Determine the [X, Y] coordinate at the center of the cell enclosing the given text.  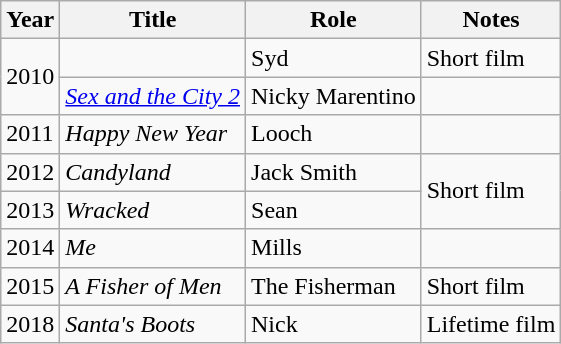
Notes [491, 20]
2012 [30, 172]
2015 [30, 286]
The Fisherman [334, 286]
Sex and the City 2 [153, 96]
2013 [30, 210]
Nick [334, 324]
2014 [30, 248]
Santa's Boots [153, 324]
2018 [30, 324]
Lifetime film [491, 324]
Nicky Marentino [334, 96]
2010 [30, 77]
A Fisher of Men [153, 286]
Jack Smith [334, 172]
Happy New Year [153, 134]
Year [30, 20]
Sean [334, 210]
2011 [30, 134]
Role [334, 20]
Looch [334, 134]
Title [153, 20]
Mills [334, 248]
Me [153, 248]
Candyland [153, 172]
Syd [334, 58]
Wracked [153, 210]
